Capture the cell that displays the provided text and extract its (X, Y) central coordinate. 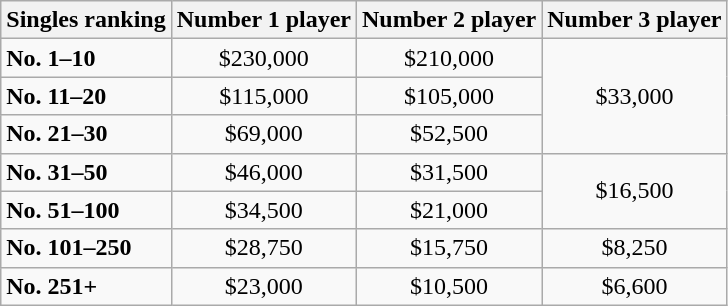
$52,500 (448, 134)
$31,500 (448, 172)
$15,750 (448, 248)
No. 21–30 (86, 134)
No. 51–100 (86, 210)
Number 2 player (448, 20)
$10,500 (448, 286)
$210,000 (448, 58)
$21,000 (448, 210)
$105,000 (448, 96)
No. 31–50 (86, 172)
Number 3 player (634, 20)
Number 1 player (264, 20)
No. 251+ (86, 286)
$34,500 (264, 210)
$33,000 (634, 96)
$115,000 (264, 96)
$28,750 (264, 248)
$230,000 (264, 58)
$16,500 (634, 191)
$23,000 (264, 286)
$6,600 (634, 286)
No. 11–20 (86, 96)
No. 1–10 (86, 58)
$8,250 (634, 248)
No. 101–250 (86, 248)
$69,000 (264, 134)
$46,000 (264, 172)
Singles ranking (86, 20)
